Capture the cell that displays the provided text and extract its [x, y] central coordinate. 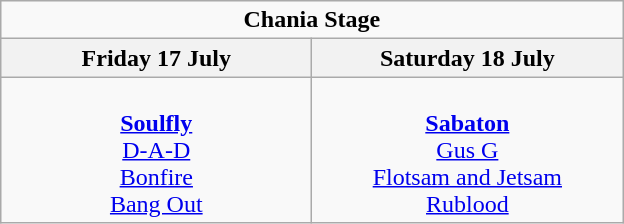
Soulfly D-A-D Bonfire Bang Out [156, 150]
Saturday 18 July [468, 58]
Chania Stage [312, 20]
Friday 17 July [156, 58]
Sabaton Gus G Flotsam and Jetsam Rublood [468, 150]
